For the text-containing cell, return its midpoint in [x, y] coordinate format. 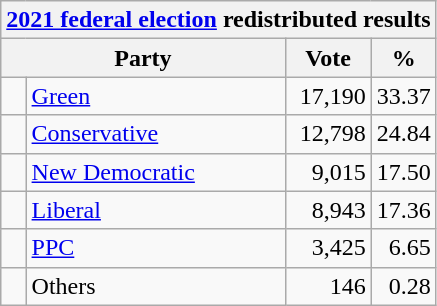
PPC [156, 248]
Party [143, 58]
146 [328, 286]
Vote [328, 58]
Conservative [156, 134]
17,190 [328, 96]
33.37 [404, 96]
12,798 [328, 134]
24.84 [404, 134]
2021 federal election redistributed results [218, 20]
17.50 [404, 172]
% [404, 58]
Liberal [156, 210]
Green [156, 96]
17.36 [404, 210]
New Democratic [156, 172]
3,425 [328, 248]
6.65 [404, 248]
0.28 [404, 286]
9,015 [328, 172]
Others [156, 286]
8,943 [328, 210]
